Search for the cell housing the specified text and yield its [X, Y] center coordinate. 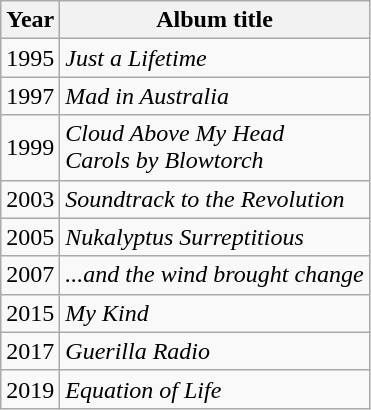
Just a Lifetime [214, 58]
2015 [30, 313]
1995 [30, 58]
Mad in Australia [214, 96]
1999 [30, 148]
My Kind [214, 313]
2005 [30, 237]
2003 [30, 199]
2007 [30, 275]
2019 [30, 389]
Guerilla Radio [214, 351]
Nukalyptus Surreptitious [214, 237]
1997 [30, 96]
Cloud Above My Head Carols by Blowtorch [214, 148]
Album title [214, 20]
Year [30, 20]
Soundtrack to the Revolution [214, 199]
Equation of Life [214, 389]
2017 [30, 351]
...and the wind brought change [214, 275]
